Return the [x, y] coordinate for the center point of the cell that contains the specified text.  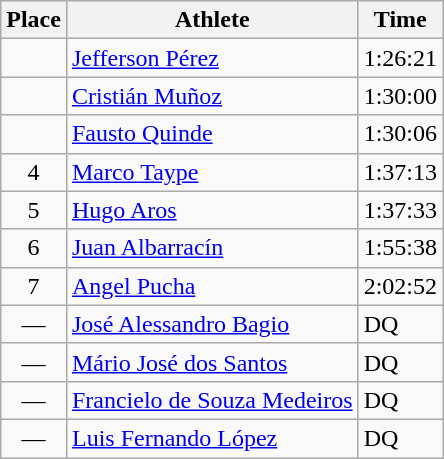
Fausto Quinde [212, 134]
7 [34, 286]
Mário José dos Santos [212, 362]
4 [34, 172]
1:26:21 [400, 58]
Francielo de Souza Medeiros [212, 400]
5 [34, 210]
1:30:06 [400, 134]
2:02:52 [400, 286]
Marco Taype [212, 172]
Cristián Muñoz [212, 96]
Angel Pucha [212, 286]
Athlete [212, 20]
1:30:00 [400, 96]
1:37:33 [400, 210]
Hugo Aros [212, 210]
Place [34, 20]
José Alessandro Bagio [212, 324]
Luis Fernando López [212, 438]
Jefferson Pérez [212, 58]
6 [34, 248]
1:37:13 [400, 172]
Juan Albarracín [212, 248]
Time [400, 20]
1:55:38 [400, 248]
